Provide the [x, y] coordinate of the cell's center where the given text is located.  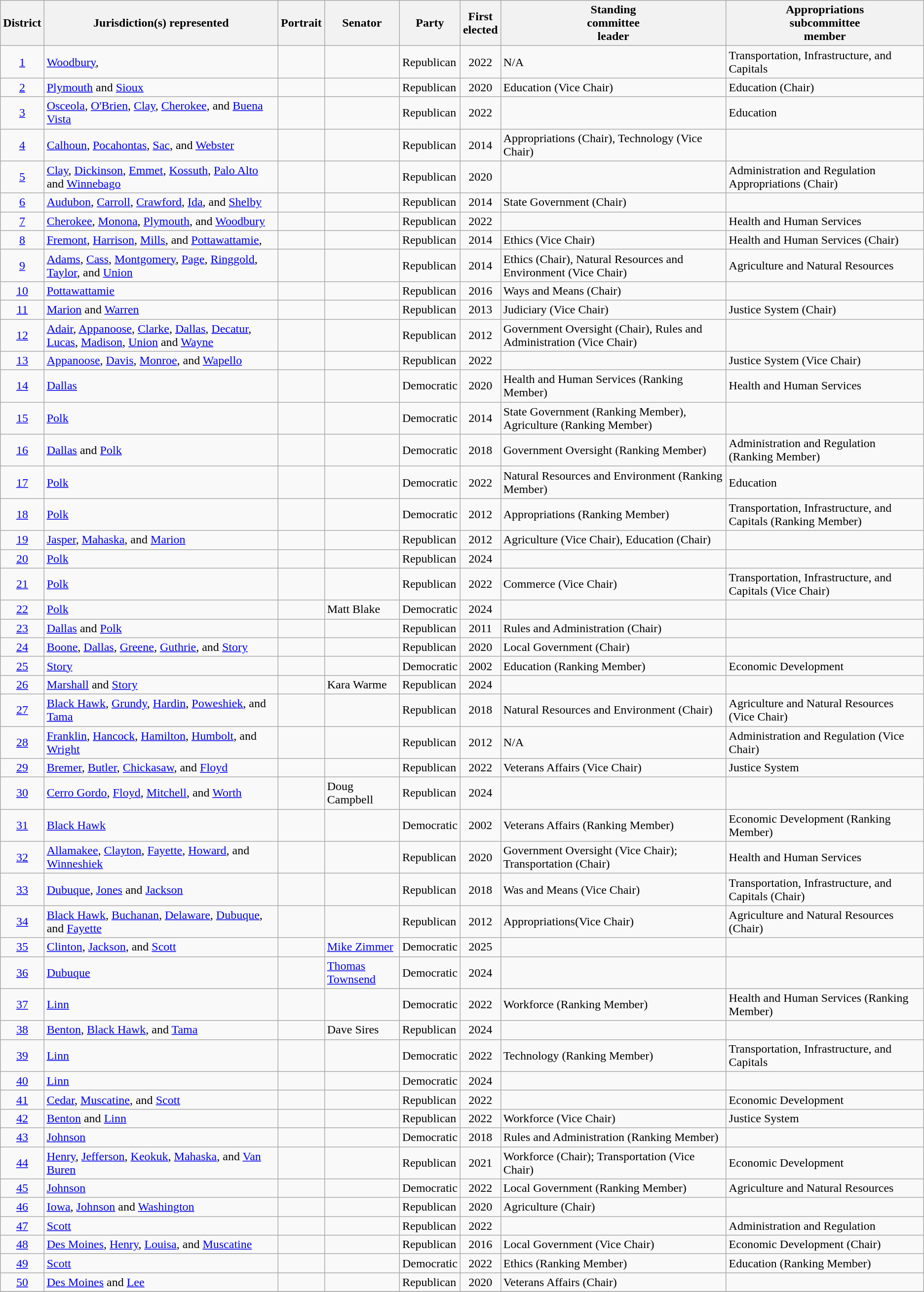
Kara Warme [362, 684]
Veterans Affairs (Ranking Member) [613, 825]
Local Government (Vice Chair) [613, 1245]
Clinton, Jackson, and Scott [161, 947]
Was and Means (Vice Chair) [613, 889]
Appropriations (Chair), Technology (Vice Chair) [613, 145]
Adams, Cass, Montgomery, Page, Ringgold, Taylor, and Union [161, 266]
Transportation, Infrastructure, and Capitals (Ranking Member) [825, 514]
Dubuque [161, 972]
Doug Campbell [362, 794]
Osceola, O'Brien, Clay, Cherokee, and Buena Vista [161, 113]
Marion and Warren [161, 309]
2021 [480, 1163]
Dubuque, Jones and Jackson [161, 889]
50 [22, 1282]
Woodbury, [161, 62]
Dave Sires [362, 1030]
10 [22, 291]
49 [22, 1263]
Standingcommitteeleader [613, 23]
Administration and Regulation (Vice Chair) [825, 742]
Education (Chair) [825, 87]
Dallas [161, 386]
19 [22, 540]
3 [22, 113]
Veterans Affairs (Vice Chair) [613, 768]
1 [22, 62]
20 [22, 559]
Boone, Dallas, Greene, Guthrie, and Story [161, 647]
Calhoun, Pocahontas, Sac, and Webster [161, 145]
Transportation, Infrastructure, and Capitals (Vice Chair) [825, 584]
Thomas Townsend [362, 972]
Health and Human Services (Chair) [825, 240]
9 [22, 266]
District [22, 23]
Workforce (Chair); Transportation (Vice Chair) [613, 1163]
Des Moines, Henry, Louisa, and Muscatine [161, 1245]
Jasper, Mahaska, and Marion [161, 540]
Commerce (Vice Chair) [613, 584]
Allamakee, Clayton, Fayette, Howard, and Winneshiek [161, 858]
Administration and Regulation Appropriations (Chair) [825, 177]
37 [22, 1005]
41 [22, 1100]
43 [22, 1137]
6 [22, 202]
2 [22, 87]
45 [22, 1188]
Veterans Affairs (Chair) [613, 1282]
Ethics (Ranking Member) [613, 1263]
40 [22, 1081]
Marshall and Story [161, 684]
42 [22, 1118]
8 [22, 240]
36 [22, 972]
23 [22, 628]
Appanoose, Davis, Monroe, and Wapello [161, 361]
32 [22, 858]
2025 [480, 947]
Local Government (Chair) [613, 647]
Black Hawk [161, 825]
Story [161, 666]
Government Oversight (Ranking Member) [613, 450]
Cherokee, Monona, Plymouth, and Woodbury [161, 221]
Economic Development (Ranking Member) [825, 825]
31 [22, 825]
4 [22, 145]
State Government (Ranking Member), Agriculture (Ranking Member) [613, 418]
Economic Development (Chair) [825, 1245]
Natural Resources and Environment (Chair) [613, 710]
Matt Blake [362, 609]
Senator [362, 23]
Cedar, Muscatine, and Scott [161, 1100]
13 [22, 361]
30 [22, 794]
18 [22, 514]
Iowa, Johnson and Washington [161, 1207]
Rules and Administration (Ranking Member) [613, 1137]
Justice System (Vice Chair) [825, 361]
21 [22, 584]
14 [22, 386]
State Government (Chair) [613, 202]
Agriculture (Vice Chair), Education (Chair) [613, 540]
Workforce (Vice Chair) [613, 1118]
38 [22, 1030]
Firstelected [480, 23]
Plymouth and Sioux [161, 87]
Clay, Dickinson, Emmet, Kossuth, Palo Alto and Winnebago [161, 177]
Des Moines and Lee [161, 1282]
Administration and Regulation (Ranking Member) [825, 450]
Agriculture and Natural Resources (Chair) [825, 922]
Fremont, Harrison, Mills, and Pottawattamie, [161, 240]
Transportation, Infrastructure, and Capitals (Chair) [825, 889]
Local Government (Ranking Member) [613, 1188]
Jurisdiction(s) represented [161, 23]
Appropriationssubcommitteemember [825, 23]
33 [22, 889]
Cerro Gordo, Floyd, Mitchell, and Worth [161, 794]
Natural Resources and Environment (Ranking Member) [613, 483]
Workforce (Ranking Member) [613, 1005]
47 [22, 1226]
Agriculture and Natural Resources (Vice Chair) [825, 710]
Franklin, Hancock, Hamilton, Humbolt, and Wright [161, 742]
Rules and Administration (Chair) [613, 628]
15 [22, 418]
Government Oversight (Chair), Rules and Administration (Vice Chair) [613, 335]
16 [22, 450]
46 [22, 1207]
28 [22, 742]
Education (Vice Chair) [613, 87]
35 [22, 947]
Audubon, Carroll, Crawford, Ida, and Shelby [161, 202]
25 [22, 666]
2013 [480, 309]
29 [22, 768]
Appropriations(Vice Chair) [613, 922]
Ethics (Chair), Natural Resources and Environment (Vice Chair) [613, 266]
34 [22, 922]
Adair, Appanoose, Clarke, Dallas, Decatur, Lucas, Madison, Union and Wayne [161, 335]
39 [22, 1055]
Justice System (Chair) [825, 309]
Black Hawk, Buchanan, Delaware, Dubuque, and Fayette [161, 922]
Benton and Linn [161, 1118]
27 [22, 710]
7 [22, 221]
Ethics (Vice Chair) [613, 240]
Technology (Ranking Member) [613, 1055]
24 [22, 647]
12 [22, 335]
Black Hawk, Grundy, Hardin, Poweshiek, and Tama [161, 710]
Ways and Means (Chair) [613, 291]
44 [22, 1163]
48 [22, 1245]
2011 [480, 628]
Judiciary (Vice Chair) [613, 309]
17 [22, 483]
Henry, Jefferson, Keokuk, Mahaska, and Van Buren [161, 1163]
11 [22, 309]
22 [22, 609]
Portrait [302, 23]
Bremer, Butler, Chickasaw, and Floyd [161, 768]
26 [22, 684]
Pottawattamie [161, 291]
Agriculture (Chair) [613, 1207]
Party [429, 23]
5 [22, 177]
Administration and Regulation [825, 1226]
Government Oversight (Vice Chair); Transportation (Chair) [613, 858]
Benton, Black Hawk, and Tama [161, 1030]
Mike Zimmer [362, 947]
Appropriations (Ranking Member) [613, 514]
